From the cell containing the given text, extract its center point as (X, Y) coordinate. 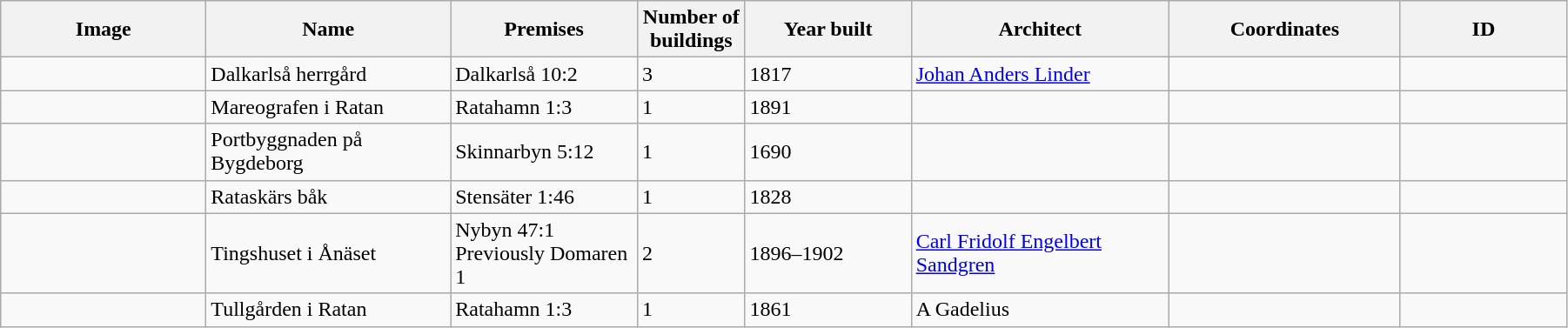
Number ofbuildings (692, 30)
Name (329, 30)
3 (692, 74)
Dalkarlså herrgård (329, 74)
Image (104, 30)
Carl Fridolf Engelbert Sandgren (1040, 253)
A Gadelius (1040, 310)
1817 (828, 74)
ID (1483, 30)
Skinnarbyn 5:12 (545, 151)
1690 (828, 151)
Johan Anders Linder (1040, 74)
Coordinates (1284, 30)
1861 (828, 310)
Tullgården i Ratan (329, 310)
1891 (828, 107)
1828 (828, 197)
Year built (828, 30)
Rataskärs båk (329, 197)
2 (692, 253)
Architect (1040, 30)
1896–1902 (828, 253)
Premises (545, 30)
Tingshuset i Ånäset (329, 253)
Stensäter 1:46 (545, 197)
Mareografen i Ratan (329, 107)
Portbyggnaden på Bygdeborg (329, 151)
Nybyn 47:1Previously Domaren 1 (545, 253)
Dalkarlså 10:2 (545, 74)
